Identify which cell holds the provided text, then report its (X, Y) central coordinate. 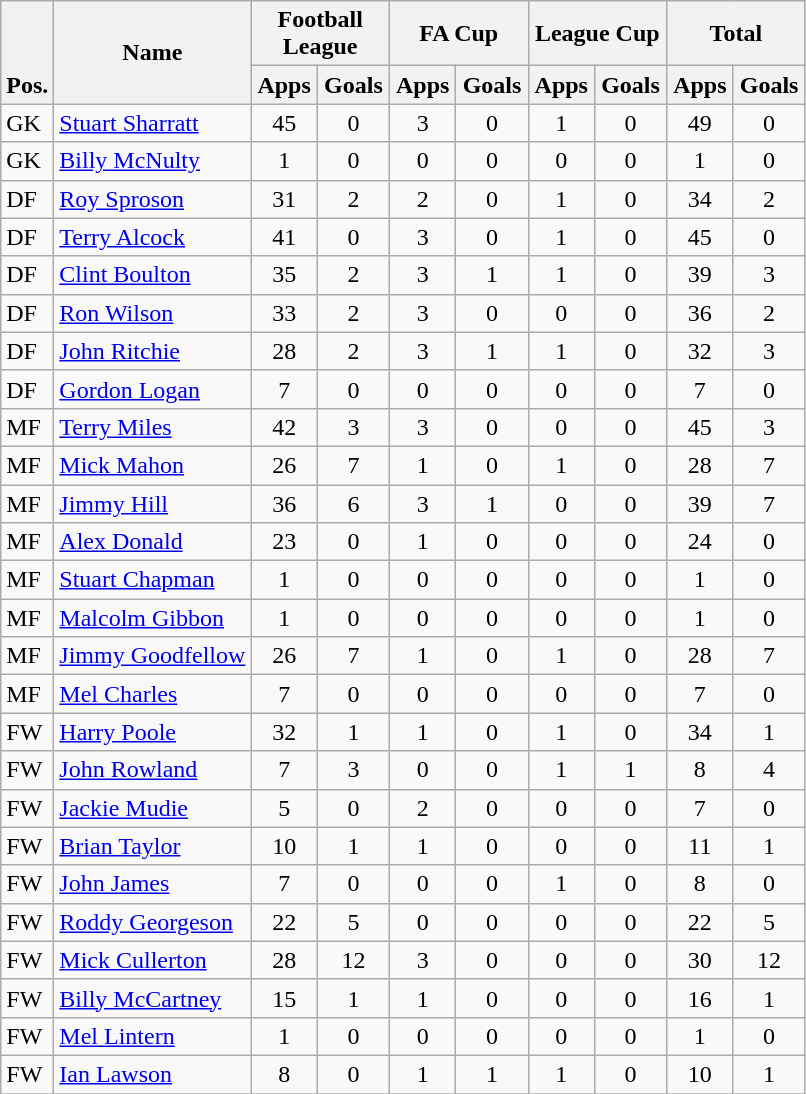
16 (700, 998)
24 (700, 542)
Jimmy Goodfellow (152, 656)
John James (152, 884)
Harry Poole (152, 732)
Football League (320, 34)
23 (284, 542)
Billy McNulty (152, 161)
Mel Lintern (152, 1036)
Name (152, 52)
Pos. (28, 52)
15 (284, 998)
Ian Lawson (152, 1074)
Jimmy Hill (152, 503)
Terry Miles (152, 427)
Total (736, 34)
Malcolm Gibbon (152, 618)
Mick Cullerton (152, 960)
Jackie Mudie (152, 808)
4 (769, 770)
Clint Boulton (152, 275)
FA Cup (458, 34)
Alex Donald (152, 542)
33 (284, 313)
30 (700, 960)
Roy Sproson (152, 199)
11 (700, 846)
Ron Wilson (152, 313)
John Ritchie (152, 351)
31 (284, 199)
Billy McCartney (152, 998)
42 (284, 427)
Stuart Sharratt (152, 123)
John Rowland (152, 770)
Mick Mahon (152, 465)
League Cup (598, 34)
41 (284, 237)
49 (700, 123)
Mel Charles (152, 694)
Gordon Logan (152, 389)
Terry Alcock (152, 237)
Stuart Chapman (152, 580)
6 (353, 503)
35 (284, 275)
Brian Taylor (152, 846)
Roddy Georgeson (152, 922)
